Provide the (x, y) coordinate of the cell's center where the given text is located.  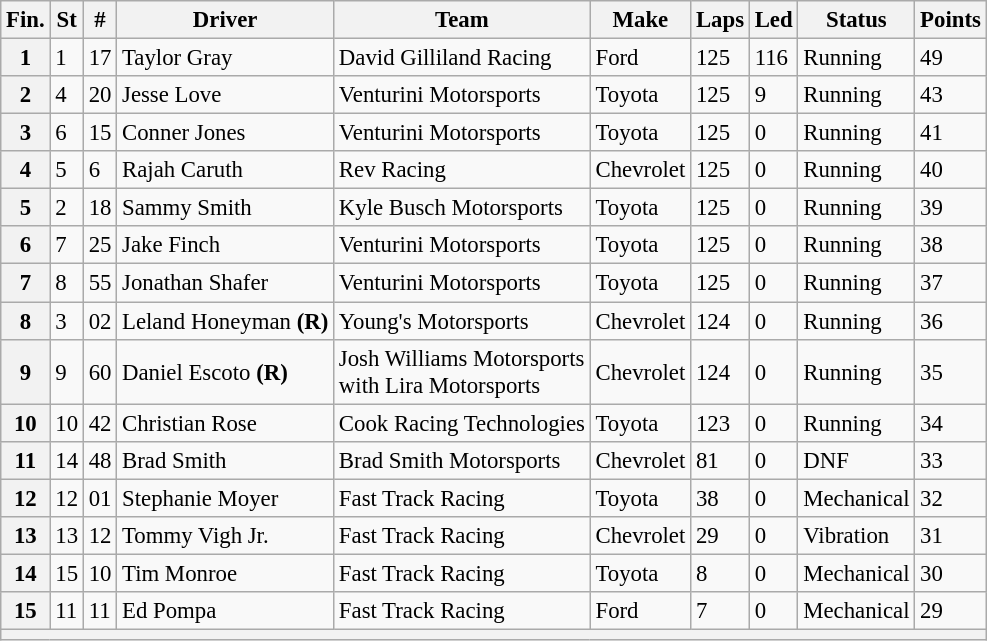
Vibration (856, 536)
Brad Smith Motorsports (462, 460)
Kyle Busch Motorsports (462, 208)
35 (950, 372)
Tommy Vigh Jr. (226, 536)
Led (774, 20)
Taylor Gray (226, 58)
David Gilliland Racing (462, 58)
Team (462, 20)
DNF (856, 460)
81 (720, 460)
37 (950, 283)
Points (950, 20)
31 (950, 536)
Rev Racing (462, 170)
Status (856, 20)
Christian Rose (226, 423)
60 (100, 372)
Tim Monroe (226, 573)
Conner Jones (226, 133)
34 (950, 423)
36 (950, 321)
25 (100, 245)
Jonathan Shafer (226, 283)
Young's Motorsports (462, 321)
18 (100, 208)
48 (100, 460)
# (100, 20)
20 (100, 95)
123 (720, 423)
Josh Williams Motorsports with Lira Motorsports (462, 372)
116 (774, 58)
32 (950, 498)
33 (950, 460)
Laps (720, 20)
17 (100, 58)
39 (950, 208)
Jake Finch (226, 245)
Leland Honeyman (R) (226, 321)
Cook Racing Technologies (462, 423)
Sammy Smith (226, 208)
Driver (226, 20)
Fin. (26, 20)
41 (950, 133)
Jesse Love (226, 95)
49 (950, 58)
55 (100, 283)
42 (100, 423)
01 (100, 498)
Make (640, 20)
Ed Pompa (226, 611)
Rajah Caruth (226, 170)
Stephanie Moyer (226, 498)
St (66, 20)
Brad Smith (226, 460)
43 (950, 95)
02 (100, 321)
40 (950, 170)
30 (950, 573)
Daniel Escoto (R) (226, 372)
